Locate the cell with the specified text and output its [X, Y] center coordinate. 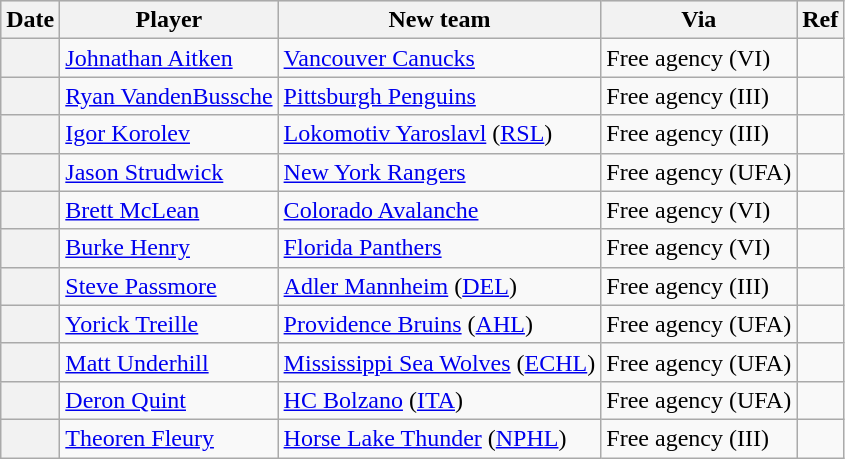
Vancouver Canucks [440, 58]
Brett McLean [169, 210]
Colorado Avalanche [440, 210]
Steve Passmore [169, 286]
Matt Underhill [169, 362]
Mississippi Sea Wolves (ECHL) [440, 362]
Burke Henry [169, 248]
Providence Bruins (AHL) [440, 324]
Igor Korolev [169, 134]
Adler Mannheim (DEL) [440, 286]
Horse Lake Thunder (NPHL) [440, 438]
Ryan VandenBussche [169, 96]
Pittsburgh Penguins [440, 96]
New York Rangers [440, 172]
New team [440, 20]
Date [30, 20]
HC Bolzano (ITA) [440, 400]
Via [699, 20]
Yorick Treille [169, 324]
Player [169, 20]
Lokomotiv Yaroslavl (RSL) [440, 134]
Deron Quint [169, 400]
Florida Panthers [440, 248]
Ref [820, 20]
Johnathan Aitken [169, 58]
Theoren Fleury [169, 438]
Jason Strudwick [169, 172]
